Return the (X, Y) coordinate for the center point of the cell that contains the specified text.  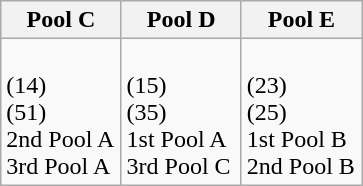
Pool C (61, 20)
Pool E (301, 20)
(15) (35) 1st Pool A 3rd Pool C (181, 112)
(23) (25) 1st Pool B 2nd Pool B (301, 112)
(14) (51) 2nd Pool A 3rd Pool A (61, 112)
Pool D (181, 20)
